Provide the (x, y) coordinate of the cell's center where the given text is located.  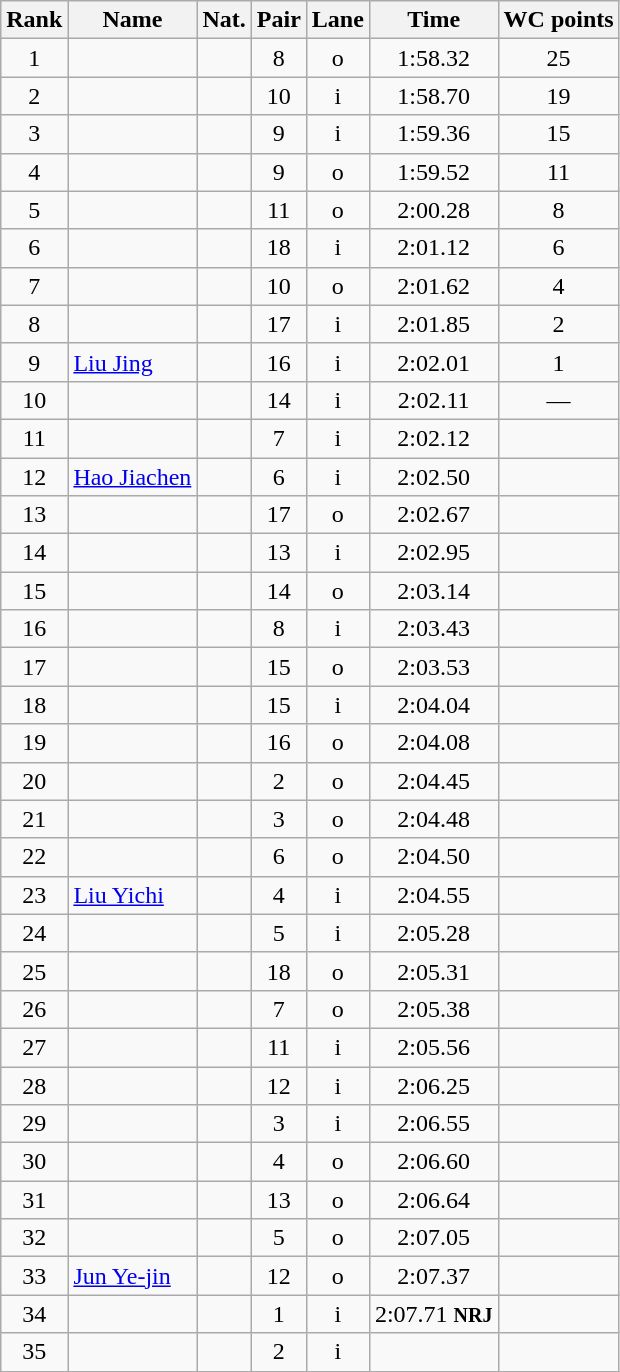
Hao Jiachen (132, 477)
2:03.53 (434, 667)
26 (34, 1009)
1:59.52 (434, 172)
2:06.60 (434, 1162)
2:00.28 (434, 210)
2:06.25 (434, 1085)
2:04.45 (434, 781)
2:05.38 (434, 1009)
2:02.50 (434, 477)
1:58.32 (434, 58)
2:06.64 (434, 1200)
24 (34, 933)
WC points (558, 20)
Lane (338, 20)
Name (132, 20)
27 (34, 1047)
28 (34, 1085)
34 (34, 1314)
2:01.62 (434, 286)
2:04.50 (434, 857)
30 (34, 1162)
2:04.08 (434, 743)
1:59.36 (434, 134)
Liu Yichi (132, 895)
2:04.48 (434, 819)
35 (34, 1352)
2:04.04 (434, 705)
2:02.11 (434, 400)
2:04.55 (434, 895)
2:07.37 (434, 1276)
21 (34, 819)
2:06.55 (434, 1124)
31 (34, 1200)
Liu Jing (132, 362)
2:02.67 (434, 515)
2:05.28 (434, 933)
Jun Ye-jin (132, 1276)
2:01.85 (434, 324)
2:07.71 NRJ (434, 1314)
Time (434, 20)
2:07.05 (434, 1238)
1:58.70 (434, 96)
33 (34, 1276)
2:05.31 (434, 971)
2:01.12 (434, 248)
20 (34, 781)
Nat. (224, 20)
Rank (34, 20)
23 (34, 895)
22 (34, 857)
29 (34, 1124)
2:05.56 (434, 1047)
— (558, 400)
2:02.01 (434, 362)
2:02.12 (434, 438)
2:02.95 (434, 553)
2:03.43 (434, 629)
Pair (278, 20)
2:03.14 (434, 591)
32 (34, 1238)
